Extract the (x, y) coordinate from the center of the cell holding the provided text.  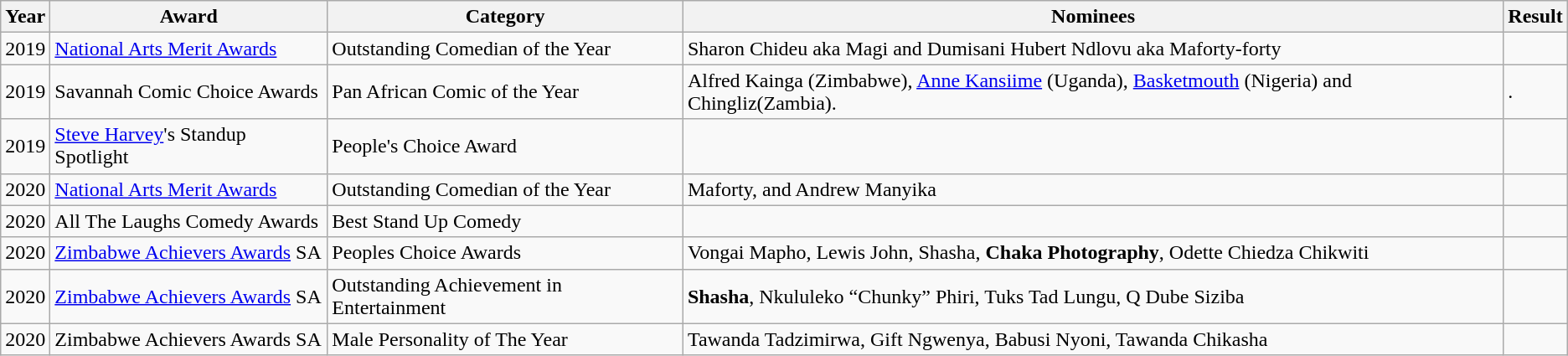
Year (25, 17)
Steve Harvey's Standup Spotlight (189, 146)
. (1535, 92)
Result (1535, 17)
Alfred Kainga (Zimbabwe), Anne Kansiime (Uganda), Basketmouth (Nigeria) and Chingliz(Zambia). (1092, 92)
Sharon Chideu aka Magi and Dumisani Hubert Ndlovu aka Maforty-forty (1092, 49)
Male Personality of The Year (506, 339)
Savannah Comic Choice Awards (189, 92)
Outstanding Achievement in Entertainment (506, 297)
Vongai Mapho, Lewis John, Shasha, Chaka Photography, Odette Chiedza Chikwiti (1092, 253)
Maforty, and Andrew Manyika (1092, 189)
Peoples Choice Awards (506, 253)
All The Laughs Comedy Awards (189, 221)
Award (189, 17)
Best Stand Up Comedy (506, 221)
People's Choice Award (506, 146)
Nominees (1092, 17)
Tawanda Tadzimirwa, Gift Ngwenya, Babusi Nyoni, Tawanda Chikasha (1092, 339)
Pan African Comic of the Year (506, 92)
Shasha, Nkululeko “Chunky” Phiri, Tuks Tad Lungu, Q Dube Siziba (1092, 297)
Category (506, 17)
